Locate the cell with the specified text and output its (X, Y) center coordinate. 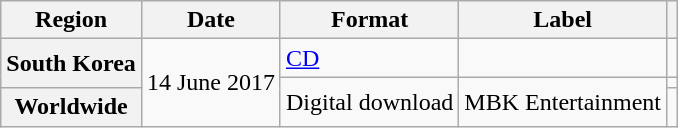
Label (563, 20)
Region (72, 20)
14 June 2017 (210, 82)
Format (369, 20)
Worldwide (72, 107)
Date (210, 20)
MBK Entertainment (563, 102)
Digital download (369, 102)
South Korea (72, 64)
CD (369, 58)
